Return (x, y) of the center of cell containing provided text 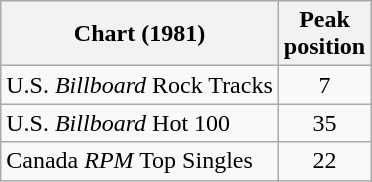
U.S. Billboard Rock Tracks (140, 85)
Peakposition (324, 34)
22 (324, 161)
35 (324, 123)
Canada RPM Top Singles (140, 161)
7 (324, 85)
U.S. Billboard Hot 100 (140, 123)
Chart (1981) (140, 34)
